Capture the cell that displays the provided text and extract its (x, y) central coordinate. 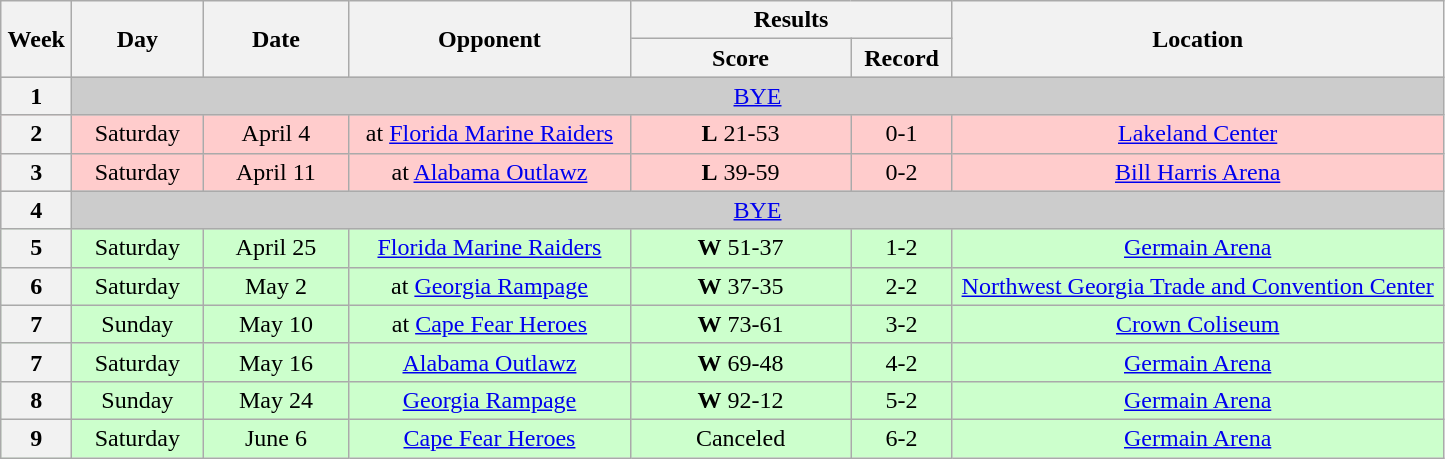
0-1 (902, 134)
May 10 (276, 324)
1-2 (902, 248)
W 37-35 (740, 286)
9 (36, 438)
Florida Marine Raiders (490, 248)
at Florida Marine Raiders (490, 134)
W 73-61 (740, 324)
Opponent (490, 39)
April 11 (276, 172)
3-2 (902, 324)
Georgia Rampage (490, 400)
5-2 (902, 400)
Bill Harris Arena (1198, 172)
at Cape Fear Heroes (490, 324)
4-2 (902, 362)
2-2 (902, 286)
Crown Coliseum (1198, 324)
Cape Fear Heroes (490, 438)
Day (138, 39)
May 2 (276, 286)
W 92-12 (740, 400)
Alabama Outlawz (490, 362)
Lakeland Center (1198, 134)
6 (36, 286)
6-2 (902, 438)
8 (36, 400)
at Georgia Rampage (490, 286)
June 6 (276, 438)
Week (36, 39)
Score (740, 58)
May 16 (276, 362)
2 (36, 134)
Results (791, 20)
April 4 (276, 134)
3 (36, 172)
Date (276, 39)
May 24 (276, 400)
L 21-53 (740, 134)
L 39-59 (740, 172)
5 (36, 248)
W 69-48 (740, 362)
Record (902, 58)
W 51-37 (740, 248)
0-2 (902, 172)
at Alabama Outlawz (490, 172)
Canceled (740, 438)
4 (36, 210)
1 (36, 96)
April 25 (276, 248)
Location (1198, 39)
Northwest Georgia Trade and Convention Center (1198, 286)
